Scan for the cell matching the given text and deliver its (X, Y) coordinate at center. 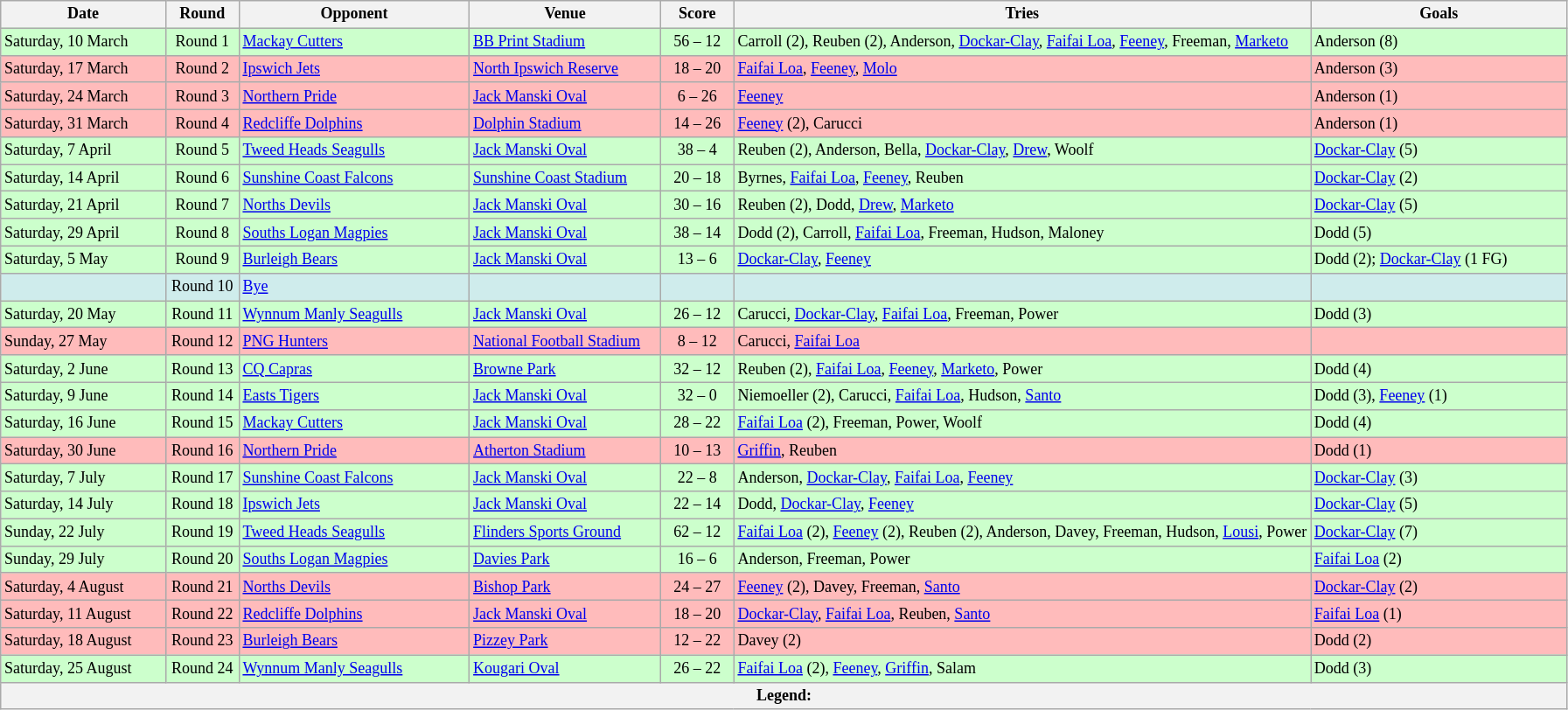
Easts Tigers (354, 395)
Round 2 (202, 68)
Saturday, 10 March (84, 42)
Sunday, 22 July (84, 532)
Faifai Loa (2) (1439, 560)
Davey (2) (1021, 642)
Reuben (2), Dodd, Drew, Marketo (1021, 205)
Davies Park (565, 560)
Sunshine Coast Stadium (565, 178)
8 – 12 (697, 341)
Faifai Loa (1) (1439, 614)
Saturday, 16 June (84, 423)
Browne Park (565, 369)
30 – 16 (697, 205)
Dodd (5) (1439, 233)
Legend: (784, 696)
Saturday, 17 March (84, 68)
Saturday, 24 March (84, 96)
Round (202, 14)
38 – 14 (697, 233)
6 – 26 (697, 96)
Faifai Loa (2), Feeney, Griffin, Salam (1021, 668)
Dockar-Clay, Faifai Loa, Reuben, Santo (1021, 614)
Faifai Loa (2), Freeman, Power, Woolf (1021, 423)
Niemoeller (2), Carucci, Faifai Loa, Hudson, Santo (1021, 395)
National Football Stadium (565, 341)
Saturday, 11 August (84, 614)
Anderson (3) (1439, 68)
PNG Hunters (354, 341)
Saturday, 21 April (84, 205)
22 – 8 (697, 477)
Flinders Sports Ground (565, 532)
Faifai Loa, Feeney, Molo (1021, 68)
Bishop Park (565, 586)
Sunday, 29 July (84, 560)
Round 16 (202, 451)
Saturday, 25 August (84, 668)
32 – 12 (697, 369)
Bye (354, 287)
12 – 22 (697, 642)
Score (697, 14)
Dodd (1) (1439, 451)
Sunday, 27 May (84, 341)
Round 6 (202, 178)
56 – 12 (697, 42)
BB Print Stadium (565, 42)
North Ipswich Reserve (565, 68)
26 – 12 (697, 315)
Tries (1021, 14)
Round 3 (202, 96)
Saturday, 7 April (84, 150)
10 – 13 (697, 451)
Round 13 (202, 369)
32 – 0 (697, 395)
Dodd (2), Carroll, Faifai Loa, Freeman, Hudson, Maloney (1021, 233)
Round 9 (202, 259)
Saturday, 20 May (84, 315)
CQ Capras (354, 369)
16 – 6 (697, 560)
Feeney (2), Carucci (1021, 122)
Saturday, 18 August (84, 642)
Saturday, 2 June (84, 369)
Round 14 (202, 395)
Round 19 (202, 532)
Reuben (2), Faifai Loa, Feeney, Marketo, Power (1021, 369)
38 – 4 (697, 150)
Opponent (354, 14)
Round 7 (202, 205)
28 – 22 (697, 423)
Anderson, Freeman, Power (1021, 560)
Saturday, 14 July (84, 505)
Dodd, Dockar-Clay, Feeney (1021, 505)
14 – 26 (697, 122)
Round 15 (202, 423)
20 – 18 (697, 178)
Byrnes, Faifai Loa, Feeney, Reuben (1021, 178)
Feeney (1021, 96)
Reuben (2), Anderson, Bella, Dockar-Clay, Drew, Woolf (1021, 150)
Dolphin Stadium (565, 122)
24 – 27 (697, 586)
Round 11 (202, 315)
22 – 14 (697, 505)
Saturday, 14 April (84, 178)
Dodd (2) (1439, 642)
Round 20 (202, 560)
Round 8 (202, 233)
Round 21 (202, 586)
13 – 6 (697, 259)
Faifai Loa (2), Feeney (2), Reuben (2), Anderson, Davey, Freeman, Hudson, Lousi, Power (1021, 532)
Round 12 (202, 341)
Dockar-Clay (7) (1439, 532)
Dockar-Clay, Feeney (1021, 259)
Carucci, Faifai Loa (1021, 341)
Round 1 (202, 42)
Round 23 (202, 642)
Round 18 (202, 505)
Griffin, Reuben (1021, 451)
Anderson, Dockar-Clay, Faifai Loa, Feeney (1021, 477)
Feeney (2), Davey, Freeman, Santo (1021, 586)
Dodd (3), Feeney (1) (1439, 395)
Dodd (2); Dockar-Clay (1 FG) (1439, 259)
Carucci, Dockar-Clay, Faifai Loa, Freeman, Power (1021, 315)
Round 24 (202, 668)
Round 10 (202, 287)
26 – 22 (697, 668)
Saturday, 30 June (84, 451)
Date (84, 14)
Round 22 (202, 614)
Saturday, 31 March (84, 122)
Round 5 (202, 150)
62 – 12 (697, 532)
Carroll (2), Reuben (2), Anderson, Dockar-Clay, Faifai Loa, Feeney, Freeman, Marketo (1021, 42)
Goals (1439, 14)
Atherton Stadium (565, 451)
Round 4 (202, 122)
Round 17 (202, 477)
Saturday, 5 May (84, 259)
Dockar-Clay (3) (1439, 477)
Saturday, 29 April (84, 233)
Saturday, 4 August (84, 586)
Kougari Oval (565, 668)
Pizzey Park (565, 642)
Saturday, 9 June (84, 395)
Saturday, 7 July (84, 477)
Venue (565, 14)
Anderson (8) (1439, 42)
